Identify which cell holds the provided text, then report its [x, y] central coordinate. 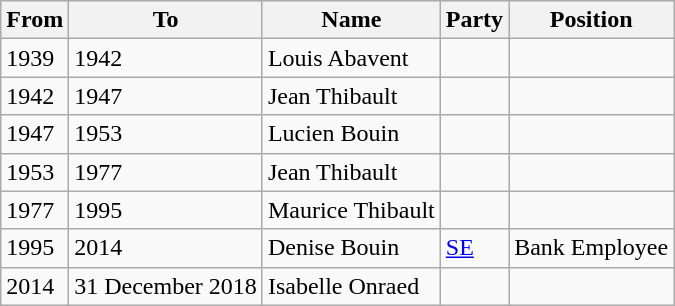
Position [592, 20]
1939 [35, 58]
To [166, 20]
From [35, 20]
SE [474, 248]
Bank Employee [592, 248]
Denise Bouin [351, 248]
31 December 2018 [166, 286]
Isabelle Onraed [351, 286]
Maurice Thibault [351, 210]
Lucien Bouin [351, 134]
Louis Abavent [351, 58]
Party [474, 20]
Name [351, 20]
